Determine the (x, y) coordinate at the center of the cell enclosing the given text.  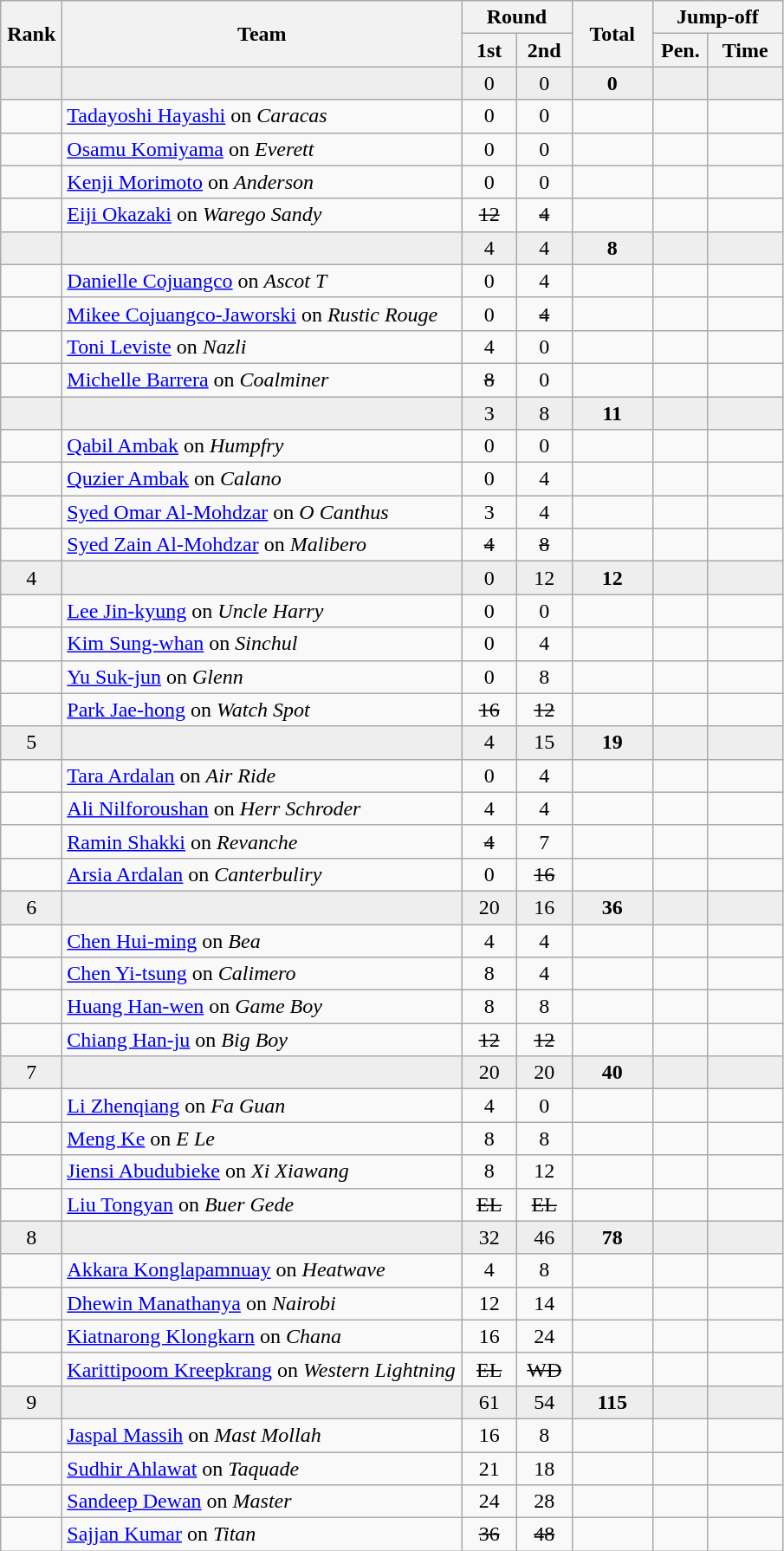
Mikee Cojuangco-Jaworski on Rustic Rouge (262, 314)
Quzier Ambak on Calano (262, 479)
Kenji Morimoto on Anderson (262, 182)
Rank (31, 34)
Time (745, 50)
40 (612, 1073)
Li Zhenqiang on Fa Guan (262, 1106)
115 (612, 1402)
Dhewin Manathanya on Nairobi (262, 1303)
Meng Ke on E Le (262, 1139)
Jaspal Massih on Mast Mollah (262, 1435)
28 (544, 1502)
Akkara Konglapamnuay on Heatwave (262, 1270)
2nd (544, 50)
Park Jae-hong on Watch Spot (262, 710)
9 (31, 1402)
Sudhir Ahlawat on Taquade (262, 1469)
Sandeep Dewan on Master (262, 1502)
15 (544, 743)
1st (489, 50)
Jump-off (718, 17)
54 (544, 1402)
Danielle Cojuangco on Ascot T (262, 281)
Eiji Okazaki on Warego Sandy (262, 215)
Qabil Ambak on Humpfry (262, 446)
Kim Sung-whan on Sinchul (262, 644)
Karittipoom Kreepkrang on Western Lightning (262, 1369)
WD (544, 1369)
Liu Tongyan on Buer Gede (262, 1204)
21 (489, 1469)
18 (544, 1469)
Chiang Han-ju on Big Boy (262, 1040)
Round (516, 17)
Ramin Shakki on Revanche (262, 841)
Jiensi Abudubieke on Xi Xiawang (262, 1171)
48 (544, 1535)
Sajjan Kumar on Titan (262, 1535)
Ali Nilforoushan on Herr Schroder (262, 808)
Team (262, 34)
Arsia Ardalan on Canterbuliry (262, 874)
11 (612, 413)
14 (544, 1303)
Huang Han-wen on Game Boy (262, 1007)
Syed Zain Al-Mohdzar on Malibero (262, 545)
78 (612, 1237)
Kiatnarong Klongkarn on Chana (262, 1336)
5 (31, 743)
Michelle Barrera on Coalminer (262, 380)
Yu Suk-jun on Glenn (262, 677)
32 (489, 1237)
Chen Hui-ming on Bea (262, 940)
Toni Leviste on Nazli (262, 347)
Tadayoshi Hayashi on Caracas (262, 116)
Pen. (681, 50)
Osamu Komiyama on Everett (262, 149)
46 (544, 1237)
Chen Yi-tsung on Calimero (262, 974)
Lee Jin-kyung on Uncle Harry (262, 611)
Syed Omar Al-Mohdzar on O Canthus (262, 512)
6 (31, 907)
Tara Ardalan on Air Ride (262, 775)
Total (612, 34)
19 (612, 743)
61 (489, 1402)
